Find where the given text appears and provide that cell's center as (x, y) coordinate. 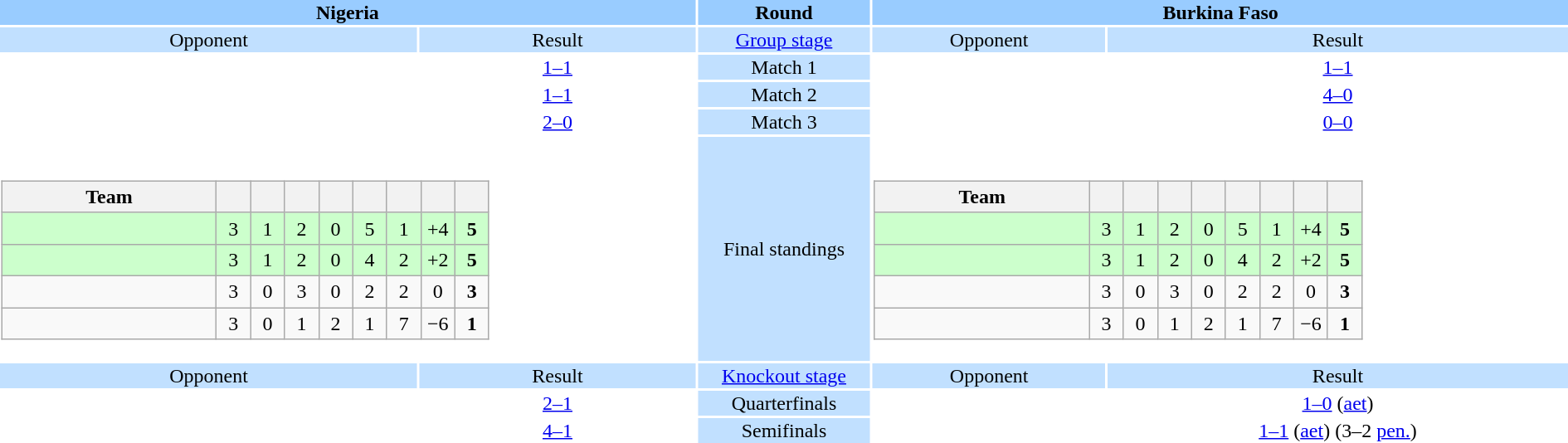
Match 3 (784, 122)
Round (784, 12)
4–0 (1337, 95)
Group stage (784, 40)
0–0 (1337, 122)
Match 2 (784, 95)
2–0 (558, 122)
Quarterfinals (784, 403)
2–1 (558, 403)
4–1 (558, 431)
Semifinals (784, 431)
Match 1 (784, 67)
Knockout stage (784, 376)
Burkina Faso (1220, 12)
1–1 (aet) (3–2 pen.) (1337, 431)
1–0 (aet) (1337, 403)
Nigeria (348, 12)
Final standings (784, 249)
